Return [X, Y] of the center of cell containing provided text 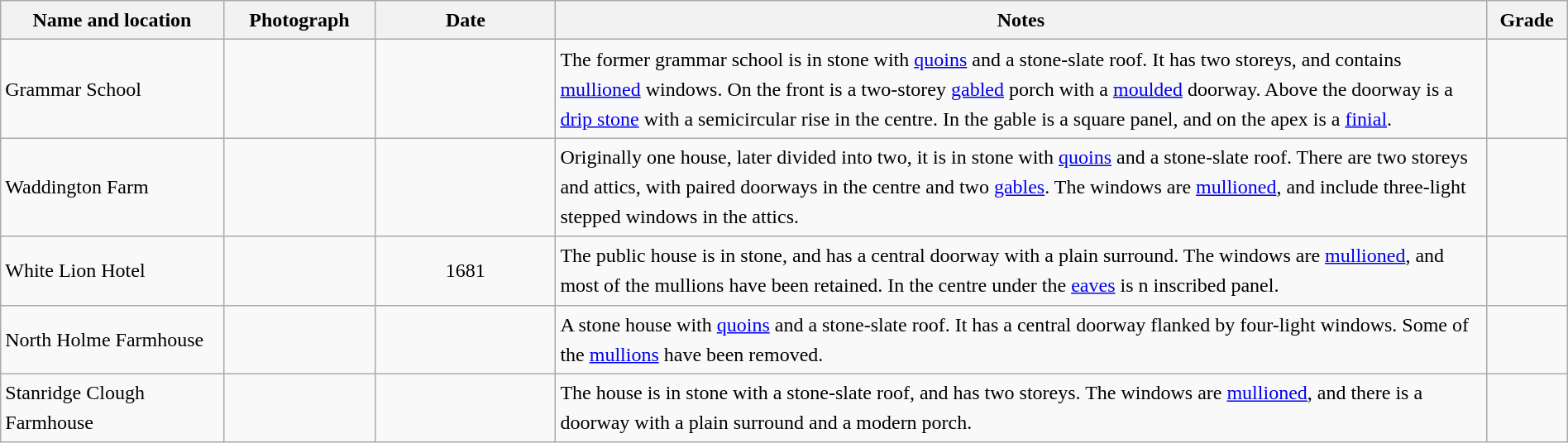
Stanridge Clough Farmhouse [112, 408]
Name and location [112, 20]
Date [466, 20]
Grade [1527, 20]
Grammar School [112, 89]
Waddington Farm [112, 187]
White Lion Hotel [112, 271]
Photograph [299, 20]
1681 [466, 271]
North Holme Farmhouse [112, 339]
A stone house with quoins and a stone-slate roof. It has a central doorway flanked by four-light windows. Some of the mullions have been removed. [1021, 339]
Notes [1021, 20]
